Capture the cell that displays the provided text and extract its [x, y] central coordinate. 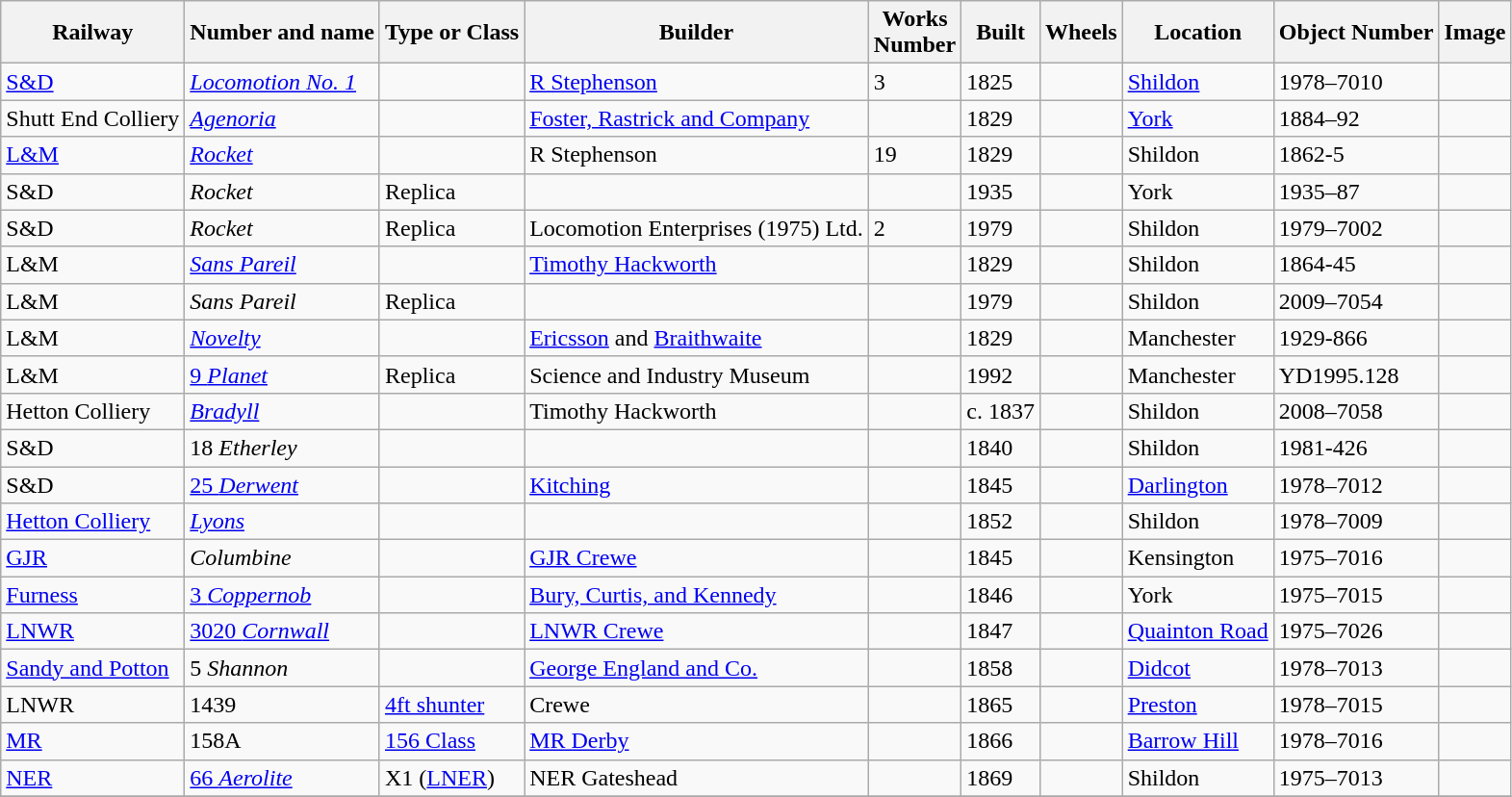
MR [92, 741]
1869 [1001, 778]
Number and name [283, 33]
Columbine [283, 558]
1978–7012 [1356, 484]
GJR Crewe [697, 558]
1840 [1001, 448]
1846 [1001, 595]
1929-866 [1356, 338]
1978–7009 [1356, 522]
Location [1197, 33]
1978–7010 [1356, 82]
Agenoria [283, 118]
1862-5 [1356, 155]
Science and Industry Museum [697, 374]
WorksNumber [914, 33]
66 Aerolite [283, 778]
MR Derby [697, 741]
1884–92 [1356, 118]
Shutt End Colliery [92, 118]
NER Gateshead [697, 778]
Bury, Curtis, and Kennedy [697, 595]
1978–7015 [1356, 705]
1975–7013 [1356, 778]
Locomotion Enterprises (1975) Ltd. [697, 228]
Type or Class [451, 33]
1439 [283, 705]
Quainton Road [1197, 631]
156 Class [451, 741]
Preston [1197, 705]
1978–7016 [1356, 741]
1847 [1001, 631]
c. 1837 [1001, 411]
9 Planet [283, 374]
Darlington [1197, 484]
Wheels [1081, 33]
18 Etherley [283, 448]
YD1995.128 [1356, 374]
Kensington [1197, 558]
4ft shunter [451, 705]
1979–7002 [1356, 228]
2 [914, 228]
2009–7054 [1356, 301]
19 [914, 155]
1981-426 [1356, 448]
1858 [1001, 668]
Kitching [697, 484]
Builder [697, 33]
1866 [1001, 741]
NER [92, 778]
Didcot [1197, 668]
Novelty [283, 338]
1935–87 [1356, 192]
Ericsson and Braithwaite [697, 338]
George England and Co. [697, 668]
LNWR Crewe [697, 631]
Crewe [697, 705]
Lyons [283, 522]
Foster, Rastrick and Company [697, 118]
GJR [92, 558]
5 Shannon [283, 668]
1865 [1001, 705]
25 Derwent [283, 484]
1975–7016 [1356, 558]
Bradyll [283, 411]
1975–7026 [1356, 631]
Furness [92, 595]
Locomotion No. 1 [283, 82]
1852 [1001, 522]
1978–7013 [1356, 668]
1975–7015 [1356, 595]
3020 Cornwall [283, 631]
Railway [92, 33]
X1 (LNER) [451, 778]
1825 [1001, 82]
1935 [1001, 192]
3 Coppernob [283, 595]
1864-45 [1356, 265]
Built [1001, 33]
158A [283, 741]
Object Number [1356, 33]
2008–7058 [1356, 411]
Image [1474, 33]
3 [914, 82]
Barrow Hill [1197, 741]
1992 [1001, 374]
Sandy and Potton [92, 668]
